Detect which cell encompasses the target text, then output its (X, Y) center coordinate. 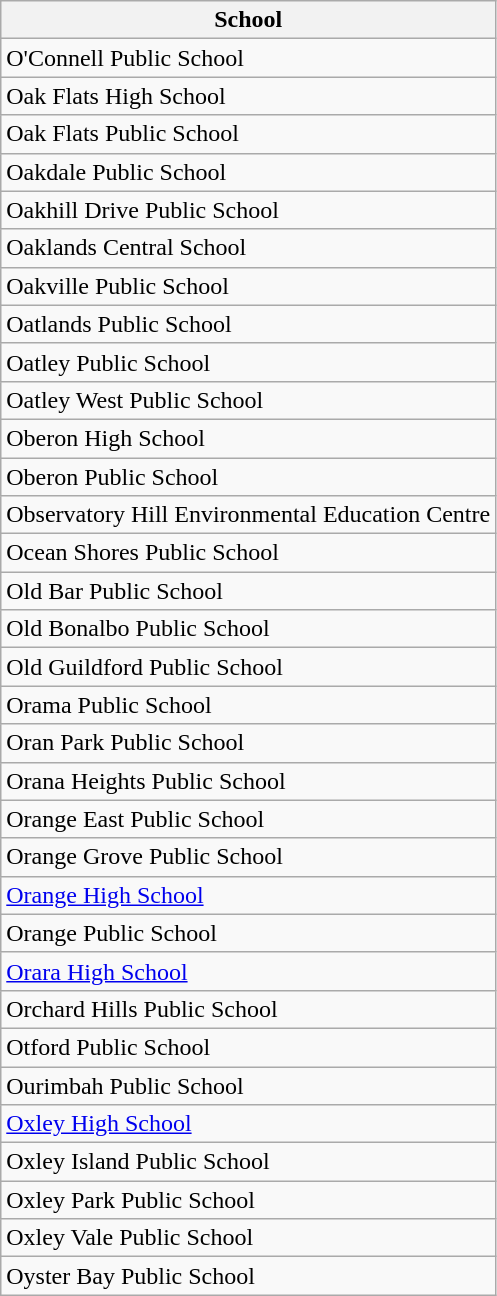
Orara High School (248, 971)
Oakhill Drive Public School (248, 210)
Old Guildford Public School (248, 667)
Oak Flats High School (248, 96)
School (248, 20)
Old Bonalbo Public School (248, 629)
Orange Public School (248, 933)
Orange High School (248, 895)
Oatley Public School (248, 362)
Oatlands Public School (248, 324)
Observatory Hill Environmental Education Centre (248, 515)
Orchard Hills Public School (248, 1009)
Otford Public School (248, 1047)
Oakdale Public School (248, 172)
Orana Heights Public School (248, 781)
Old Bar Public School (248, 591)
Oxley Island Public School (248, 1162)
Ourimbah Public School (248, 1085)
Oakville Public School (248, 286)
Oxley Park Public School (248, 1200)
Orange Grove Public School (248, 857)
Oberon High School (248, 438)
O'Connell Public School (248, 58)
Orama Public School (248, 705)
Ocean Shores Public School (248, 553)
Oran Park Public School (248, 743)
Oxley Vale Public School (248, 1238)
Oberon Public School (248, 477)
Oatley West Public School (248, 400)
Oxley High School (248, 1124)
Oak Flats Public School (248, 134)
Oaklands Central School (248, 248)
Oyster Bay Public School (248, 1276)
Orange East Public School (248, 819)
